Return (X, Y) of the center of cell containing provided text 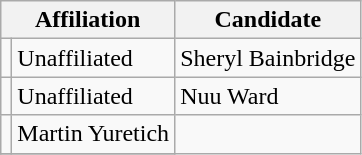
Nuu Ward (268, 96)
Sheryl Bainbridge (268, 58)
Candidate (268, 20)
Affiliation (88, 20)
Martin Yuretich (94, 134)
